Search for the cell housing the specified text and yield its (x, y) center coordinate. 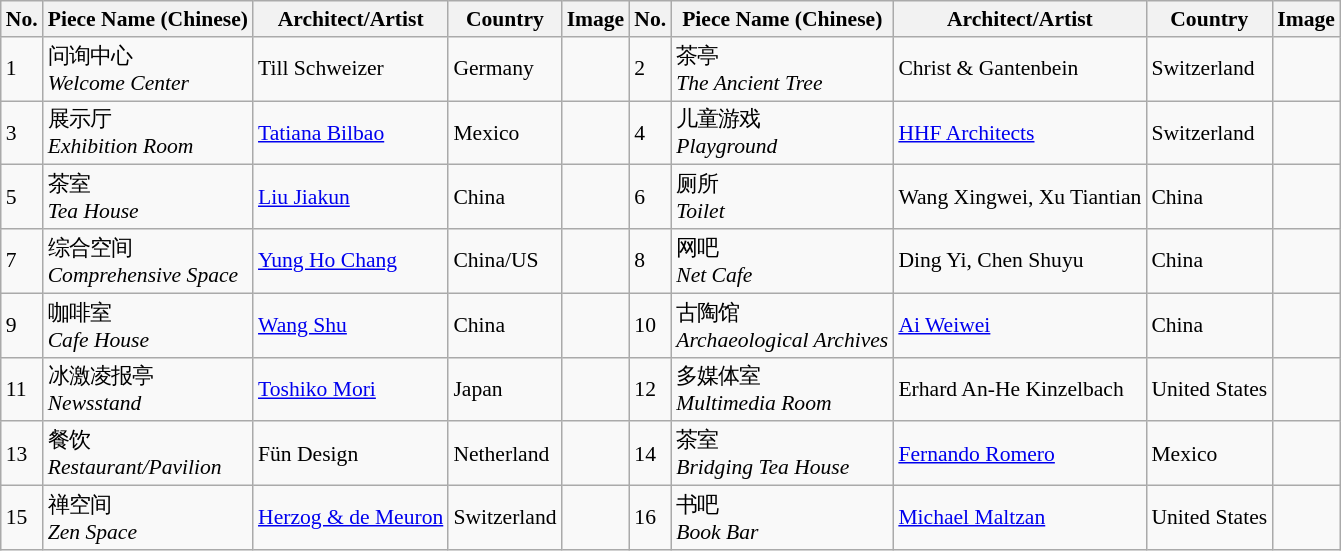
Herzog & de Meuron (350, 518)
Liu Jiakun (350, 197)
9 (22, 325)
2 (650, 69)
10 (650, 325)
Yung Ho Chang (350, 261)
12 (650, 389)
8 (650, 261)
14 (650, 454)
16 (650, 518)
Japan (504, 389)
书吧Book Bar (782, 518)
China/US (504, 261)
Wang Shu (350, 325)
HHF Architects (1020, 133)
古陶馆Archaeological Archives (782, 325)
Till Schweizer (350, 69)
茶亭The Ancient Tree (782, 69)
Wang Xingwei, Xu Tiantian (1020, 197)
茶室Tea House (148, 197)
儿童游戏Playground (782, 133)
Toshiko Mori (350, 389)
禅空间Zen Space (148, 518)
综合空间Comprehensive Space (148, 261)
展示厅Exhibition Room (148, 133)
11 (22, 389)
3 (22, 133)
Tatiana Bilbao (350, 133)
1 (22, 69)
13 (22, 454)
厕所Toilet (782, 197)
Michael Maltzan (1020, 518)
餐饮Restaurant/Pavilion (148, 454)
网吧Net Cafe (782, 261)
茶室Bridging Tea House (782, 454)
5 (22, 197)
Christ & Gantenbein (1020, 69)
Erhard An-He Kinzelbach (1020, 389)
7 (22, 261)
冰激凌报亭Newsstand (148, 389)
Fernando Romero (1020, 454)
Fün Design (350, 454)
4 (650, 133)
Ding Yi, Chen Shuyu (1020, 261)
Netherland (504, 454)
15 (22, 518)
6 (650, 197)
问询中心Welcome Center (148, 69)
多媒体室Multimedia Room (782, 389)
咖啡室Cafe House (148, 325)
Ai Weiwei (1020, 325)
Germany (504, 69)
